Return the [x, y] coordinate for the center point of the cell that contains the specified text.  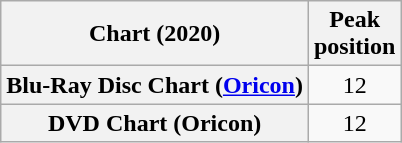
Blu-Ray Disc Chart (Oricon) [155, 85]
DVD Chart (Oricon) [155, 123]
Peak position [354, 34]
Chart (2020) [155, 34]
